Output the (X, Y) coordinate of the center of the cell containing the given text.  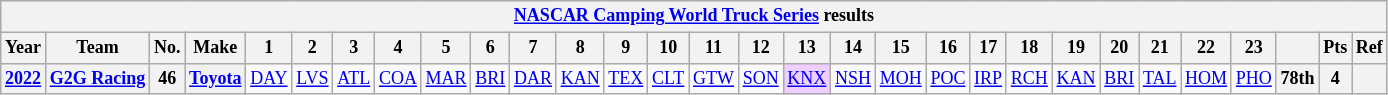
IRP (988, 78)
CLT (668, 78)
No. (168, 48)
GTW (714, 78)
2 (312, 48)
NASCAR Camping World Truck Series results (694, 16)
LVS (312, 78)
Ref (1370, 48)
HOM (1206, 78)
Make (216, 48)
46 (168, 78)
RCH (1029, 78)
17 (988, 48)
11 (714, 48)
15 (900, 48)
10 (668, 48)
SON (760, 78)
COA (398, 78)
78th (1298, 78)
1 (269, 48)
G2G Racing (97, 78)
POC (948, 78)
Toyota (216, 78)
DAR (534, 78)
8 (580, 48)
TAL (1160, 78)
21 (1160, 48)
3 (354, 48)
12 (760, 48)
2022 (24, 78)
Year (24, 48)
Pts (1336, 48)
22 (1206, 48)
20 (1120, 48)
ATL (354, 78)
16 (948, 48)
18 (1029, 48)
19 (1076, 48)
DAY (269, 78)
MOH (900, 78)
6 (490, 48)
PHO (1254, 78)
23 (1254, 48)
9 (626, 48)
13 (807, 48)
5 (446, 48)
Team (97, 48)
KNX (807, 78)
NSH (854, 78)
14 (854, 48)
7 (534, 48)
MAR (446, 78)
TEX (626, 78)
